Detect which cell encompasses the target text, then output its (X, Y) center coordinate. 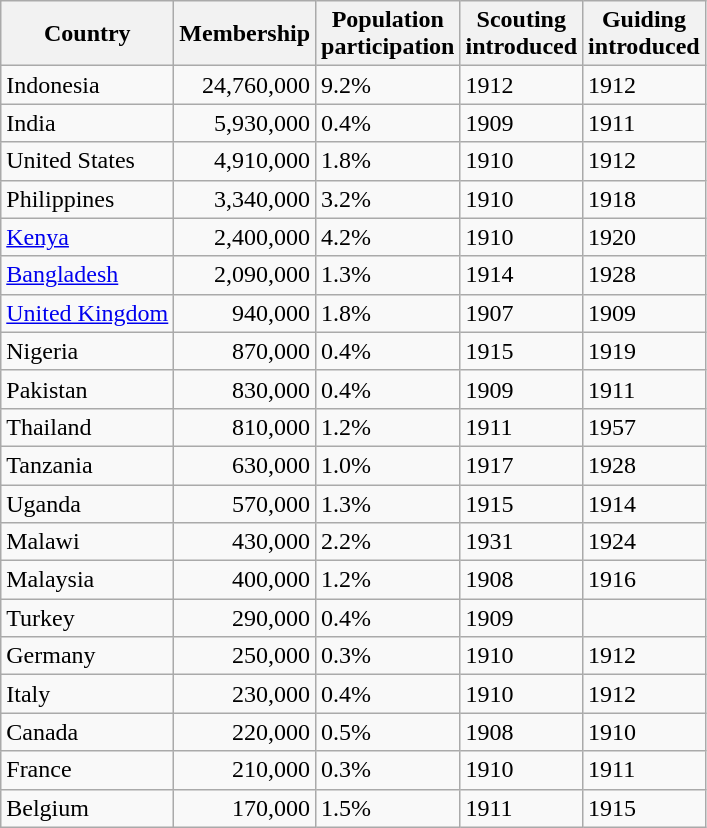
430,000 (245, 542)
940,000 (245, 313)
570,000 (245, 503)
Indonesia (88, 85)
Tanzania (88, 465)
4.2% (388, 237)
Italy (88, 694)
1919 (644, 351)
Canada (88, 732)
230,000 (245, 694)
4,910,000 (245, 161)
24,760,000 (245, 85)
9.2% (388, 85)
Belgium (88, 808)
1.5% (388, 808)
Scoutingintroduced (522, 34)
Nigeria (88, 351)
2.2% (388, 542)
United States (88, 161)
Guidingintroduced (644, 34)
2,090,000 (245, 275)
3,340,000 (245, 199)
170,000 (245, 808)
1917 (522, 465)
1.0% (388, 465)
Malaysia (88, 580)
1907 (522, 313)
1918 (644, 199)
2,400,000 (245, 237)
United Kingdom (88, 313)
Pakistan (88, 389)
Populationparticipation (388, 34)
250,000 (245, 656)
Uganda (88, 503)
1924 (644, 542)
400,000 (245, 580)
France (88, 770)
1920 (644, 237)
Country (88, 34)
1916 (644, 580)
Philippines (88, 199)
Membership (245, 34)
Turkey (88, 618)
Kenya (88, 237)
630,000 (245, 465)
1931 (522, 542)
830,000 (245, 389)
1957 (644, 427)
290,000 (245, 618)
Germany (88, 656)
India (88, 123)
810,000 (245, 427)
220,000 (245, 732)
0.5% (388, 732)
210,000 (245, 770)
Bangladesh (88, 275)
5,930,000 (245, 123)
3.2% (388, 199)
Malawi (88, 542)
Thailand (88, 427)
870,000 (245, 351)
